Return (X, Y) of the center of cell containing provided text 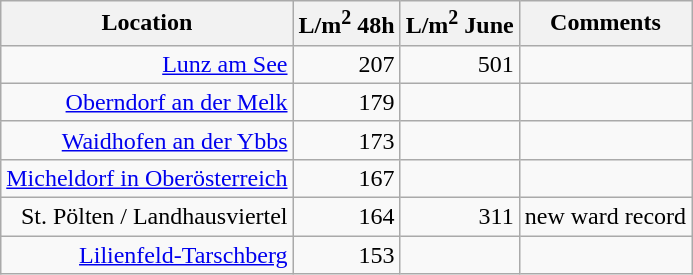
501 (460, 64)
L/m2 June (460, 24)
St. Pölten / Landhausviertel (147, 217)
153 (346, 255)
new ward record (605, 217)
Location (147, 24)
Lilienfeld-Tarschberg (147, 255)
311 (460, 217)
164 (346, 217)
179 (346, 102)
Oberndorf an der Melk (147, 102)
L/m2 48h (346, 24)
207 (346, 64)
Lunz am See (147, 64)
Comments (605, 24)
167 (346, 178)
Waidhofen an der Ybbs (147, 140)
Micheldorf in Oberösterreich (147, 178)
173 (346, 140)
